Detect which cell encompasses the target text, then output its (X, Y) center coordinate. 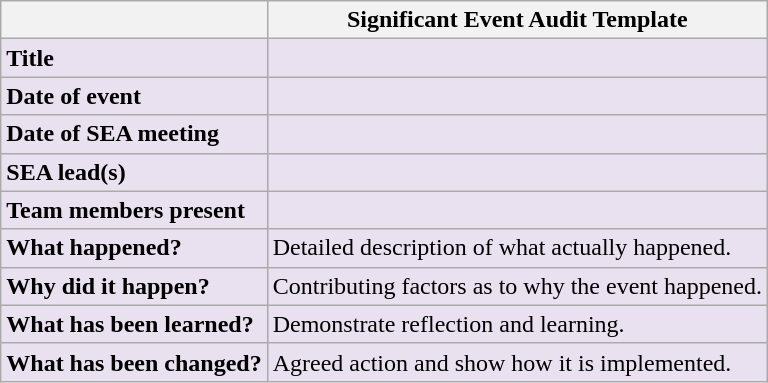
What happened? (134, 248)
Date of SEA meeting (134, 134)
Date of event (134, 96)
SEA lead(s) (134, 172)
Significant Event Audit Template (517, 20)
What has been changed? (134, 362)
Agreed action and show how it is implemented. (517, 362)
Why did it happen? (134, 286)
Team members present (134, 210)
Title (134, 58)
What has been learned? (134, 324)
Contributing factors as to why the event happened. (517, 286)
Demonstrate reflection and learning. (517, 324)
Detailed description of what actually happened. (517, 248)
